Output the [x, y] coordinate of the center of the cell containing the given text.  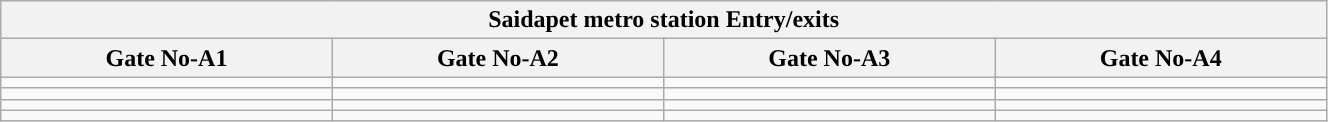
Saidapet metro station Entry/exits [664, 20]
Gate No-A3 [830, 58]
Gate No-A2 [498, 58]
Gate No-A1 [166, 58]
Gate No-A4 [1160, 58]
